Scan for the cell matching the given text and deliver its (X, Y) coordinate at center. 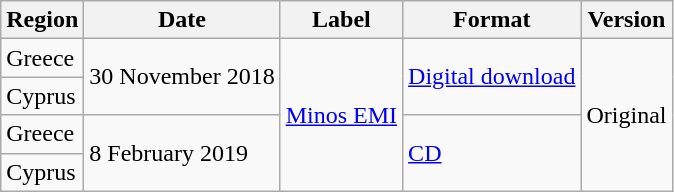
30 November 2018 (182, 77)
Region (42, 20)
8 February 2019 (182, 153)
Format (492, 20)
Date (182, 20)
Original (626, 115)
Label (341, 20)
Minos EMI (341, 115)
CD (492, 153)
Version (626, 20)
Digital download (492, 77)
